Scan for the cell matching the given text and deliver its [x, y] coordinate at center. 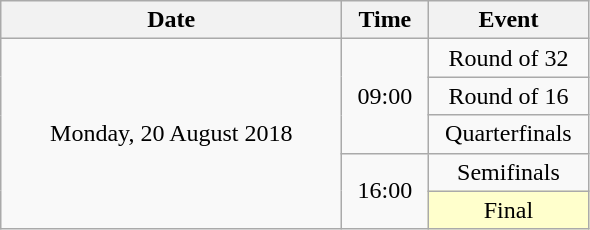
Monday, 20 August 2018 [172, 134]
Quarterfinals [508, 134]
Semifinals [508, 172]
Date [172, 20]
16:00 [385, 191]
Event [508, 20]
Round of 16 [508, 96]
Final [508, 210]
Round of 32 [508, 58]
Time [385, 20]
09:00 [385, 96]
